Pinpoint the cell where the given text exists, returning its (X, Y) midpoint coordinate. 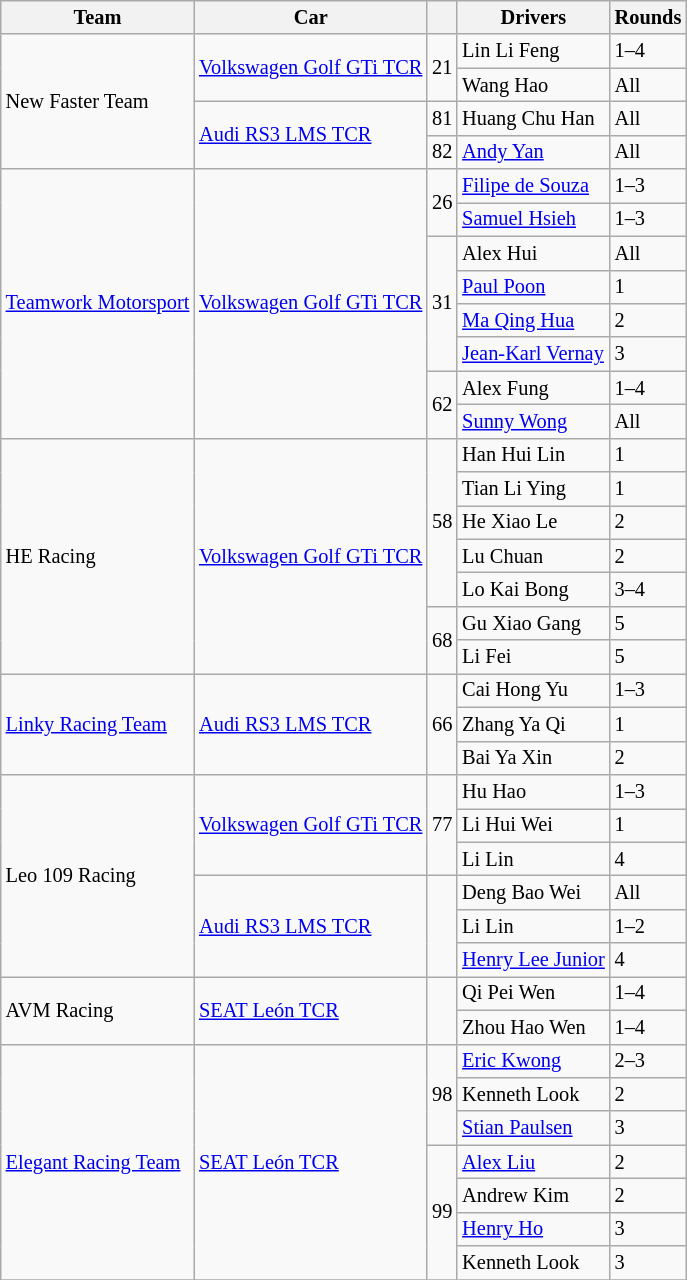
Lo Kai Bong (533, 589)
68 (442, 640)
31 (442, 304)
66 (442, 724)
98 (442, 1094)
58 (442, 522)
AVM Racing (98, 1010)
Team (98, 17)
81 (442, 118)
Elegant Racing Team (98, 1162)
Gu Xiao Gang (533, 623)
Car (310, 17)
2–3 (648, 1061)
Wang Hao (533, 85)
1–2 (648, 926)
Henry Ho (533, 1229)
3–4 (648, 589)
Linky Racing Team (98, 724)
77 (442, 824)
Samuel Hsieh (533, 219)
Stian Paulsen (533, 1128)
Cai Hong Yu (533, 690)
99 (442, 1212)
Paul Poon (533, 287)
Ma Qing Hua (533, 320)
Alex Hui (533, 253)
62 (442, 404)
Deng Bao Wei (533, 892)
Li Hui Wei (533, 825)
Alex Fung (533, 388)
Andrew Kim (533, 1195)
Li Fei (533, 657)
Drivers (533, 17)
Eric Kwong (533, 1061)
21 (442, 68)
Tian Li Ying (533, 489)
Lu Chuan (533, 556)
Leo 109 Racing (98, 875)
HE Racing (98, 556)
Alex Liu (533, 1162)
He Xiao Le (533, 522)
82 (442, 152)
Andy Yan (533, 152)
Bai Ya Xin (533, 758)
Qi Pei Wen (533, 993)
Lin Li Feng (533, 51)
Henry Lee Junior (533, 960)
Teamwork Motorsport (98, 304)
Sunny Wong (533, 421)
Hu Hao (533, 791)
Filipe de Souza (533, 186)
Huang Chu Han (533, 118)
Jean-Karl Vernay (533, 354)
Zhang Ya Qi (533, 724)
Rounds (648, 17)
Han Hui Lin (533, 455)
Zhou Hao Wen (533, 1027)
26 (442, 202)
New Faster Team (98, 102)
